Extract the [X, Y] coordinate from the center of the cell holding the provided text.  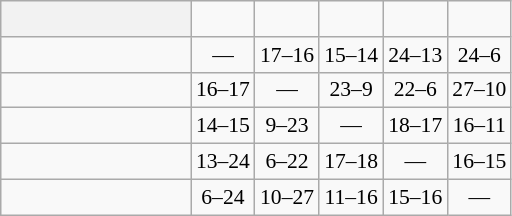
10–27 [287, 197]
15–14 [351, 55]
27–10 [479, 90]
17–16 [287, 55]
23–9 [351, 90]
11–16 [351, 197]
16–15 [479, 162]
6–22 [287, 162]
16–17 [223, 90]
24–6 [479, 55]
24–13 [415, 55]
15–16 [415, 197]
17–18 [351, 162]
16–11 [479, 126]
22–6 [415, 90]
14–15 [223, 126]
13–24 [223, 162]
6–24 [223, 197]
18–17 [415, 126]
9–23 [287, 126]
